Detect which cell encompasses the target text, then output its (x, y) center coordinate. 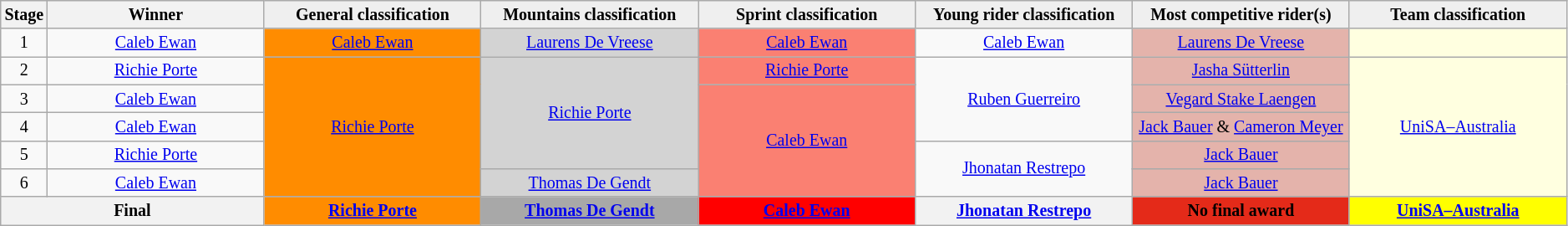
6 (24, 182)
Mountains classification (590, 15)
Jasha Sütterlin (1241, 70)
Young rider classification (1024, 15)
Most competitive rider(s) (1241, 15)
3 (24, 99)
1 (24, 44)
Ruben Guerreiro (1024, 99)
2 (24, 70)
Vegard Stake Laengen (1241, 99)
General classification (373, 15)
Stage (24, 15)
5 (24, 154)
Sprint classification (807, 15)
No final award (1241, 211)
Jack Bauer & Cameron Meyer (1241, 127)
Team classification (1458, 15)
4 (24, 127)
Winner (155, 15)
Final (132, 211)
